For the text-containing cell, return its midpoint in (X, Y) coordinate format. 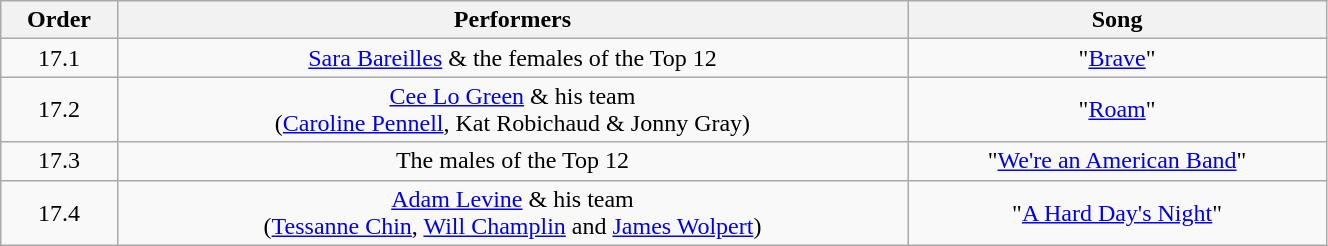
Adam Levine & his team(Tessanne Chin, Will Champlin and James Wolpert) (512, 212)
"Brave" (1118, 58)
Cee Lo Green & his team(Caroline Pennell, Kat Robichaud & Jonny Gray) (512, 110)
Song (1118, 20)
Performers (512, 20)
17.2 (60, 110)
"We're an American Band" (1118, 161)
"A Hard Day's Night" (1118, 212)
The males of the Top 12 (512, 161)
"Roam" (1118, 110)
17.4 (60, 212)
17.1 (60, 58)
Order (60, 20)
Sara Bareilles & the females of the Top 12 (512, 58)
17.3 (60, 161)
